Search for the cell housing the specified text and yield its [X, Y] center coordinate. 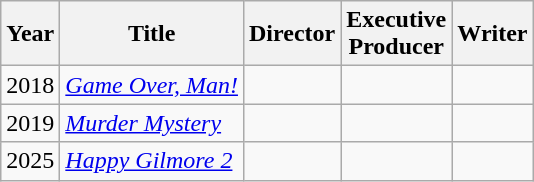
Director [292, 34]
ExecutiveProducer [396, 34]
Game Over, Man! [152, 85]
Title [152, 34]
Year [30, 34]
Happy Gilmore 2 [152, 161]
2025 [30, 161]
Murder Mystery [152, 123]
2018 [30, 85]
Writer [492, 34]
2019 [30, 123]
